Scan for the cell matching the given text and deliver its [x, y] coordinate at center. 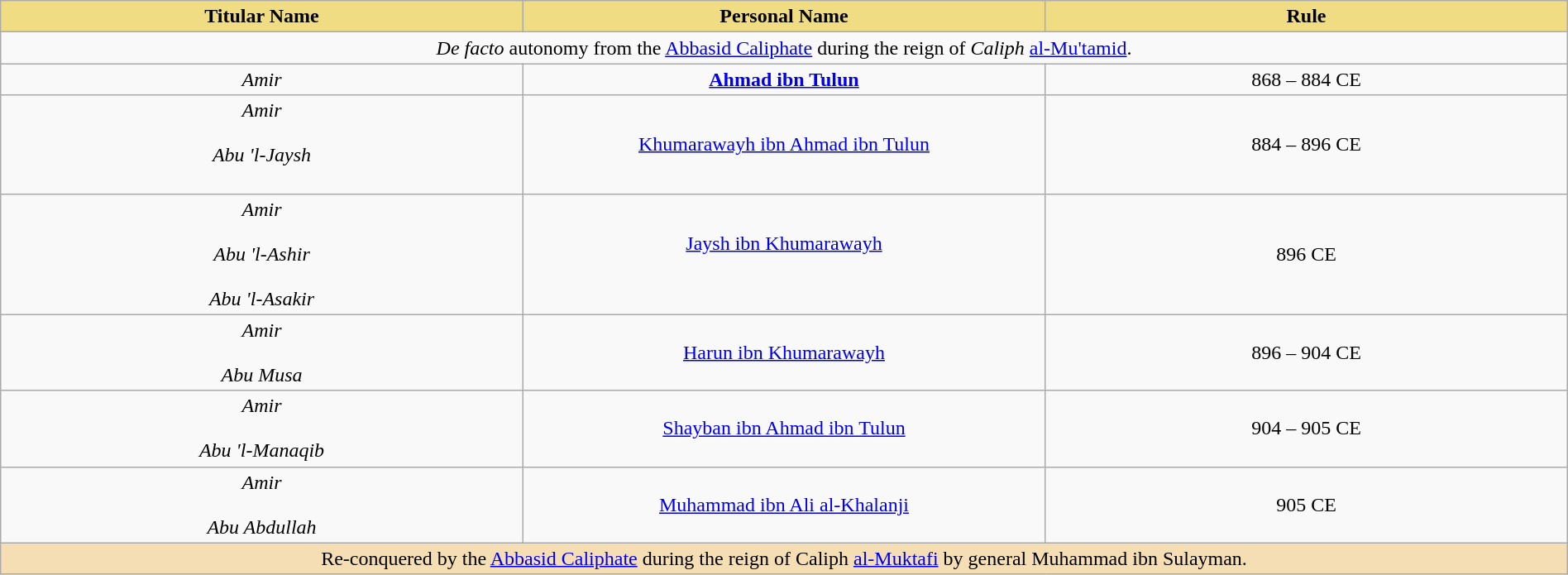
904 – 905 CE [1307, 429]
868 – 884 CE [1307, 79]
Titular Name [262, 17]
Personal Name [784, 17]
AmirAbu Musa [262, 352]
896 CE [1307, 254]
Amir [262, 79]
Ahmad ibn Tulun [784, 79]
Re-conquered by the Abbasid Caliphate during the reign of Caliph al-Muktafi by general Muhammad ibn Sulayman. [784, 558]
896 – 904 CE [1307, 352]
884 – 896 CE [1307, 144]
AmirAbu 'l-Manaqib [262, 429]
Shayban ibn Ahmad ibn Tulun [784, 429]
Jaysh ibn Khumarawayh [784, 254]
905 CE [1307, 505]
Rule [1307, 17]
Khumarawayh ibn Ahmad ibn Tulun [784, 144]
AmirAbu Abdullah [262, 505]
AmirAbu 'l-Ashir Abu 'l-Asakir [262, 254]
AmirAbu 'l-Jaysh [262, 144]
Harun ibn Khumarawayh [784, 352]
De facto autonomy from the Abbasid Caliphate during the reign of Caliph al-Mu'tamid. [784, 48]
Muhammad ibn Ali al-Khalanji [784, 505]
